Find where the given text appears and provide that cell's center as (X, Y) coordinate. 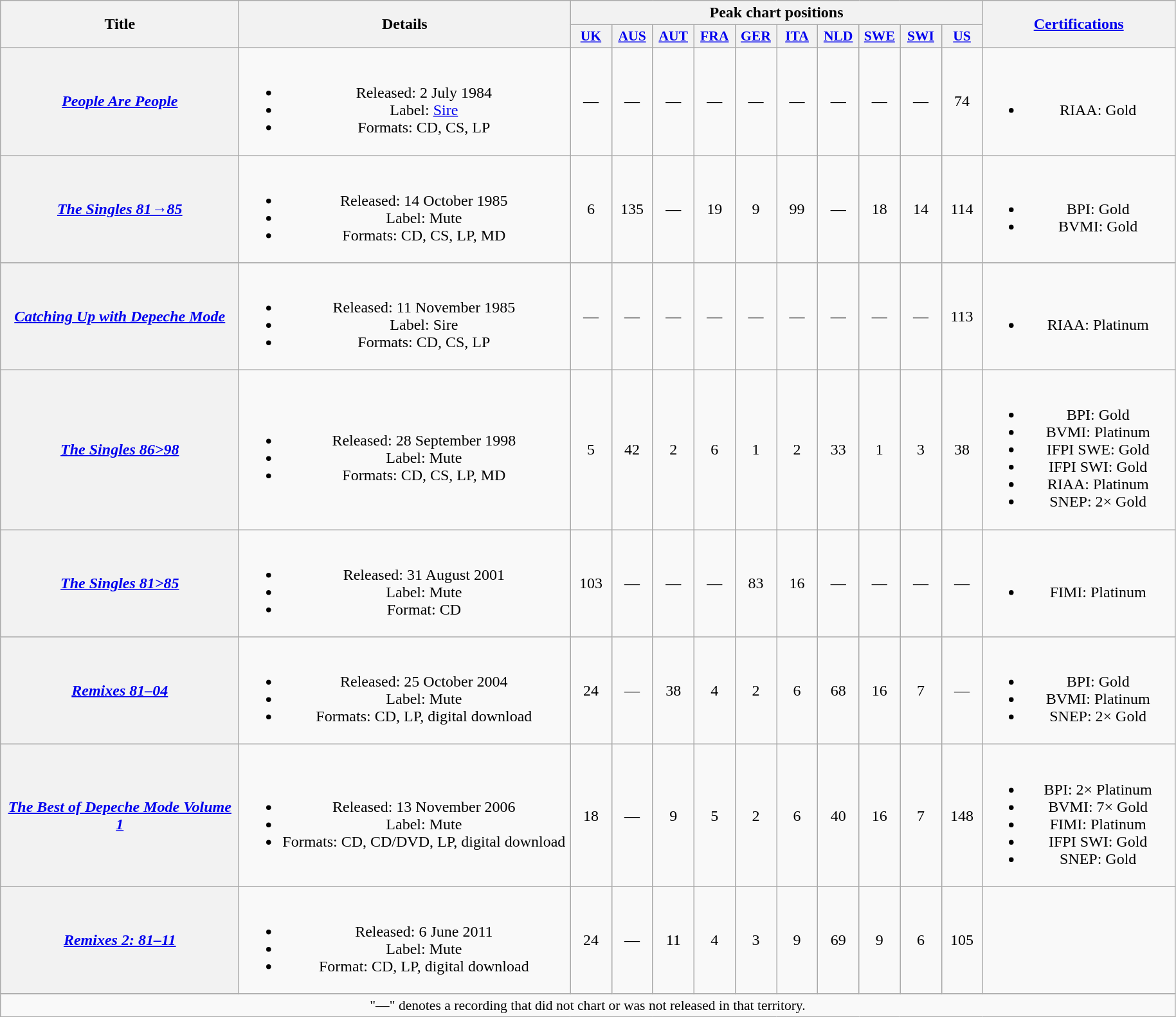
Released: 2 July 1984 Label: SireFormats: CD, CS, LP (405, 102)
148 (962, 815)
19 (714, 210)
AUS (632, 37)
40 (838, 815)
Remixes 81–04 (120, 690)
RIAA: Gold (1079, 102)
GER (755, 37)
FIMI: Platinum (1079, 584)
UK (591, 37)
"—" denotes a recording that did not chart or was not released in that territory. (588, 1005)
105 (962, 940)
14 (921, 210)
74 (962, 102)
The Singles 86>98 (120, 450)
Released: 28 September 1998 Label: MuteFormats: CD, CS, LP, MD (405, 450)
SWI (921, 37)
135 (632, 210)
BPI: 2× PlatinumBVMI: 7× GoldFIMI: PlatinumIFPI SWI: GoldSNEP: Gold (1079, 815)
Released: 6 June 2011 Label: MuteFormat: CD, LP, digital download (405, 940)
RIAA: Platinum (1079, 316)
Released: 14 October 1985 Label: MuteFormats: CD, CS, LP, MD (405, 210)
33 (838, 450)
99 (797, 210)
US (962, 37)
Remixes 2: 81–11 (120, 940)
83 (755, 584)
BPI: GoldBVMI: PlatinumIFPI SWE: GoldIFPI SWI: GoldRIAA: PlatinumSNEP: 2× Gold (1079, 450)
Released: 11 November 1985 Label: SireFormats: CD, CS, LP (405, 316)
ITA (797, 37)
68 (838, 690)
The Singles 81→85 (120, 210)
Details (405, 24)
Released: 13 November 2006 Label: MuteFormats: CD, CD/DVD, LP, digital download (405, 815)
42 (632, 450)
11 (673, 940)
SWE (880, 37)
Certifications (1079, 24)
FRA (714, 37)
Released: 31 August 2001 Label: MuteFormat: CD (405, 584)
The Best of Depeche Mode Volume 1 (120, 815)
BPI: GoldBVMI: PlatinumSNEP: 2× Gold (1079, 690)
NLD (838, 37)
114 (962, 210)
Catching Up with Depeche Mode (120, 316)
113 (962, 316)
AUT (673, 37)
103 (591, 584)
People Are People (120, 102)
BPI: GoldBVMI: Gold (1079, 210)
Title (120, 24)
Released: 25 October 2004 Label: MuteFormats: CD, LP, digital download (405, 690)
69 (838, 940)
The Singles 81>85 (120, 584)
Peak chart positions (777, 13)
